Return the (x, y) coordinate for the center point of the cell that contains the specified text.  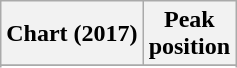
Chart (2017) (72, 34)
Peakposition (189, 34)
